From the cell containing the given text, extract its center point as [X, Y] coordinate. 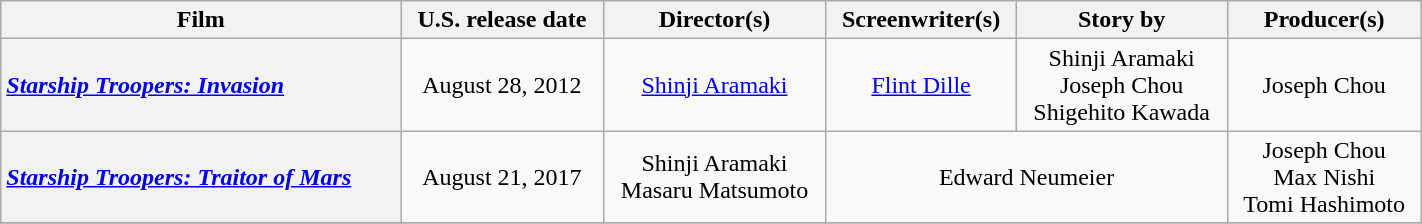
Story by [1122, 20]
Film [201, 20]
Edward Neumeier [1026, 177]
Starship Troopers: Invasion [201, 85]
U.S. release date [502, 20]
Joseph Chou [1324, 85]
Shinji AramakiMasaru Matsumoto [714, 177]
August 21, 2017 [502, 177]
Director(s) [714, 20]
Shinji AramakiJoseph ChouShigehito Kawada [1122, 85]
Flint Dille [921, 85]
Joseph Chou Max Nishi Tomi Hashimoto [1324, 177]
Starship Troopers: Traitor of Mars [201, 177]
Screenwriter(s) [921, 20]
Producer(s) [1324, 20]
August 28, 2012 [502, 85]
Shinji Aramaki [714, 85]
